Scan for the cell matching the given text and deliver its [X, Y] coordinate at center. 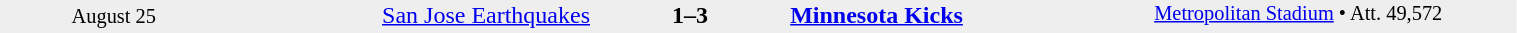
Minnesota Kicks [971, 15]
1–3 [690, 15]
Metropolitan Stadium • Att. 49,572 [1335, 16]
San Jose Earthquakes [410, 15]
August 25 [114, 16]
